Extract the [X, Y] coordinate from the center of the cell holding the provided text.  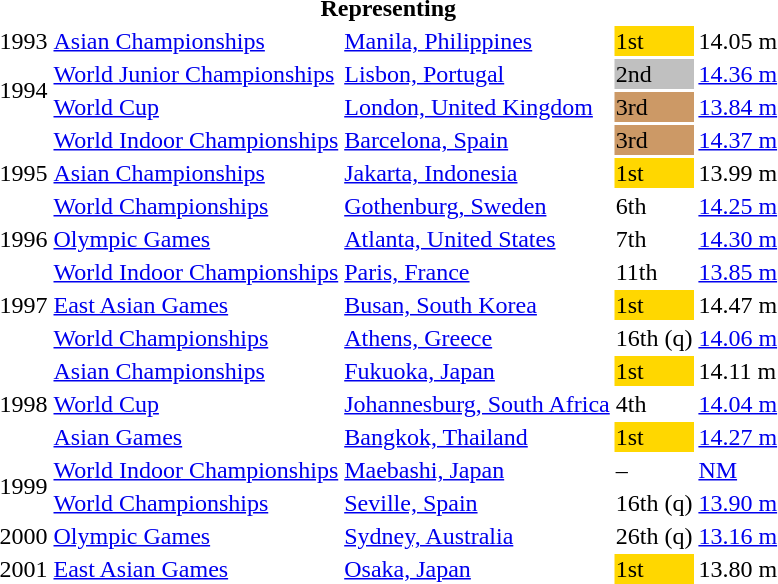
11th [654, 272]
Bangkok, Thailand [478, 437]
Atlanta, United States [478, 239]
Manila, Philippines [478, 41]
World Junior Championships [196, 74]
6th [654, 206]
– [654, 470]
Paris, France [478, 272]
Athens, Greece [478, 338]
Maebashi, Japan [478, 470]
Seville, Spain [478, 503]
26th (q) [654, 536]
Busan, South Korea [478, 305]
Sydney, Australia [478, 536]
Johannesburg, South Africa [478, 404]
2nd [654, 74]
Osaka, Japan [478, 569]
Jakarta, Indonesia [478, 173]
Asian Games [196, 437]
London, United Kingdom [478, 107]
Barcelona, Spain [478, 140]
Gothenburg, Sweden [478, 206]
Fukuoka, Japan [478, 371]
4th [654, 404]
Lisbon, Portugal [478, 74]
7th [654, 239]
